Pinpoint the cell where the given text exists, returning its (X, Y) midpoint coordinate. 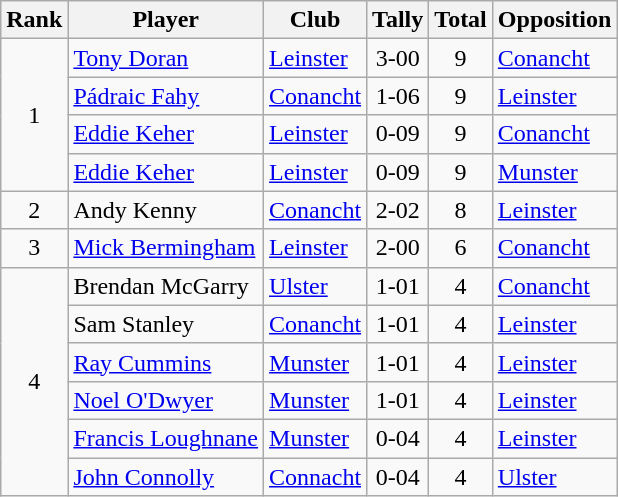
Player (166, 20)
8 (461, 210)
Pádraic Fahy (166, 96)
John Connolly (166, 477)
Tony Doran (166, 58)
2-02 (398, 210)
2 (34, 210)
Tally (398, 20)
Connacht (316, 477)
Opposition (554, 20)
2-00 (398, 248)
Mick Bermingham (166, 248)
Ray Cummins (166, 362)
Rank (34, 20)
Sam Stanley (166, 324)
1 (34, 115)
Club (316, 20)
1-06 (398, 96)
6 (461, 248)
Total (461, 20)
3 (34, 248)
Andy Kenny (166, 210)
Brendan McGarry (166, 286)
Francis Loughnane (166, 438)
3-00 (398, 58)
Noel O'Dwyer (166, 400)
